Detect which cell encompasses the target text, then output its [X, Y] center coordinate. 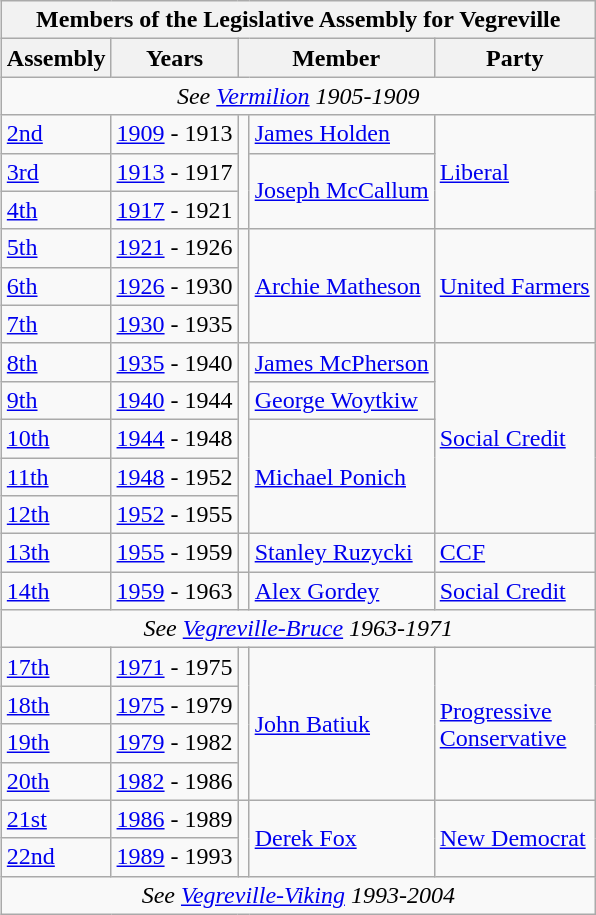
1989 - 1993 [174, 857]
1948 - 1952 [174, 477]
1913 - 1917 [174, 172]
ProgressiveConservative [514, 724]
21st [56, 819]
James McPherson [342, 362]
1955 - 1959 [174, 553]
Members of the Legislative Assembly for Vegreville [298, 20]
Alex Gordey [342, 591]
See Vegreville-Bruce 1963-1971 [298, 629]
CCF [514, 553]
14th [56, 591]
Archie Matheson [342, 286]
Party [514, 58]
1959 - 1963 [174, 591]
John Batiuk [342, 724]
20th [56, 781]
1982 - 1986 [174, 781]
1975 - 1979 [174, 705]
Liberal [514, 172]
3rd [56, 172]
1930 - 1935 [174, 324]
5th [56, 248]
1917 - 1921 [174, 210]
6th [56, 286]
1926 - 1930 [174, 286]
Member [336, 58]
See Vegreville-Viking 1993-2004 [298, 895]
1952 - 1955 [174, 515]
19th [56, 743]
22nd [56, 857]
4th [56, 210]
1986 - 1989 [174, 819]
Michael Ponich [342, 476]
8th [56, 362]
1909 - 1913 [174, 134]
13th [56, 553]
2nd [56, 134]
1971 - 1975 [174, 667]
Joseph McCallum [342, 191]
Derek Fox [342, 838]
1921 - 1926 [174, 248]
Years [174, 58]
United Farmers [514, 286]
10th [56, 438]
1944 - 1948 [174, 438]
18th [56, 705]
1979 - 1982 [174, 743]
New Democrat [514, 838]
12th [56, 515]
Stanley Ruzycki [342, 553]
11th [56, 477]
George Woytkiw [342, 400]
See Vermilion 1905-1909 [298, 96]
17th [56, 667]
Assembly [56, 58]
7th [56, 324]
9th [56, 400]
James Holden [342, 134]
1935 - 1940 [174, 362]
1940 - 1944 [174, 400]
